Detect which cell encompasses the target text, then output its (x, y) center coordinate. 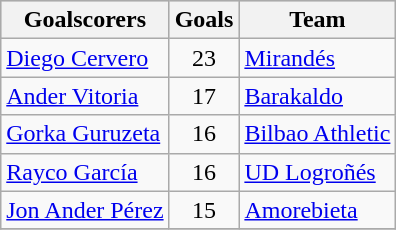
Ander Vitoria (85, 96)
Diego Cervero (85, 58)
Bilbao Athletic (318, 134)
Jon Ander Pérez (85, 210)
Amorebieta (318, 210)
15 (204, 210)
Mirandés (318, 58)
Gorka Guruzeta (85, 134)
23 (204, 58)
17 (204, 96)
Barakaldo (318, 96)
Goals (204, 20)
Rayco García (85, 172)
Team (318, 20)
Goalscorers (85, 20)
UD Logroñés (318, 172)
